From the cell containing the given text, extract its center point as [X, Y] coordinate. 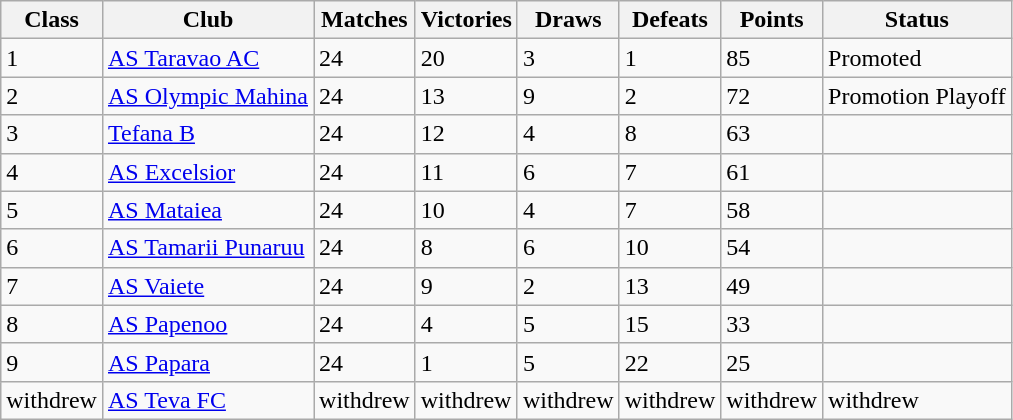
AS Olympic Mahina [208, 96]
AS Papenoo [208, 324]
12 [466, 134]
AS Tamarii Punaruu [208, 248]
Defeats [670, 20]
72 [772, 96]
Victories [466, 20]
AS Vaiete [208, 286]
AS Excelsior [208, 172]
AS Mataiea [208, 210]
20 [466, 58]
AS Papara [208, 362]
Draws [568, 20]
Matches [365, 20]
Club [208, 20]
15 [670, 324]
58 [772, 210]
Class [52, 20]
Points [772, 20]
22 [670, 362]
AS Teva FC [208, 400]
63 [772, 134]
Promoted [918, 58]
85 [772, 58]
25 [772, 362]
54 [772, 248]
61 [772, 172]
33 [772, 324]
Tefana B [208, 134]
11 [466, 172]
AS Taravao AC [208, 58]
49 [772, 286]
Promotion Playoff [918, 96]
Status [918, 20]
